Identify which cell holds the provided text, then report its (x, y) central coordinate. 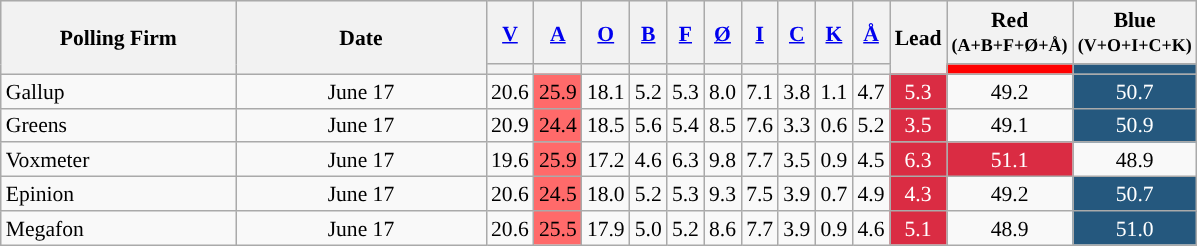
Date (361, 38)
V (510, 32)
Å (870, 32)
Lead (918, 38)
50.9 (1135, 125)
Megafon (118, 228)
51.1 (1009, 160)
49.1 (1009, 125)
5.6 (648, 125)
A (558, 32)
5.0 (648, 228)
8.6 (722, 228)
4.3 (918, 194)
K (834, 32)
24.5 (558, 194)
24.4 (558, 125)
F (686, 32)
51.0 (1135, 228)
Red (A+B+F+Ø+Å) (1009, 32)
4.7 (870, 91)
7.6 (760, 125)
Epinion (118, 194)
0.6 (834, 125)
3.8 (796, 91)
7.5 (760, 194)
I (760, 32)
20.9 (510, 125)
7.1 (760, 91)
8.5 (722, 125)
9.3 (722, 194)
1.1 (834, 91)
Blue (V+O+I+C+K) (1135, 32)
Greens (118, 125)
Gallup (118, 91)
Ø (722, 32)
C (796, 32)
17.9 (606, 228)
8.0 (722, 91)
19.6 (510, 160)
Polling Firm (118, 38)
B (648, 32)
5.1 (918, 228)
18.5 (606, 125)
25.5 (558, 228)
0.7 (834, 194)
4.5 (870, 160)
17.2 (606, 160)
3.3 (796, 125)
4.9 (870, 194)
18.0 (606, 194)
O (606, 32)
Voxmeter (118, 160)
18.1 (606, 91)
9.8 (722, 160)
5.4 (686, 125)
